Extract the (x, y) coordinate from the center of the cell holding the provided text.  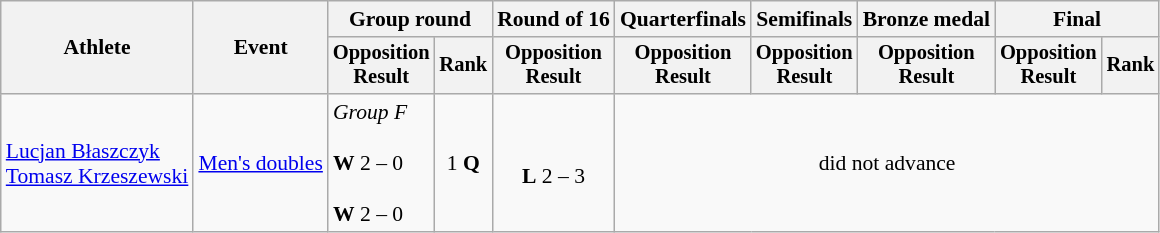
Bronze medal (926, 19)
L 2 – 3 (554, 163)
1 Q (464, 163)
Final (1077, 19)
Quarterfinals (683, 19)
Lucjan BłaszczykTomasz Krzeszewski (98, 163)
Semifinals (804, 19)
Group FW 2 – 0W 2 – 0 (382, 163)
Men's doubles (260, 163)
Event (260, 48)
Round of 16 (554, 19)
Group round (410, 19)
Athlete (98, 48)
did not advance (887, 163)
